Return [x, y] of the center of cell containing provided text 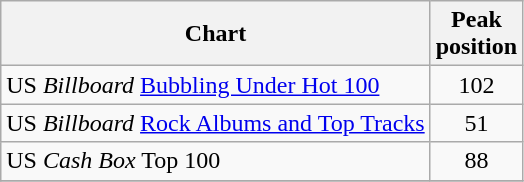
US Billboard Rock Albums and Top Tracks [216, 123]
51 [476, 123]
US Cash Box Top 100 [216, 161]
102 [476, 85]
Peakposition [476, 34]
US Billboard Bubbling Under Hot 100 [216, 85]
Chart [216, 34]
88 [476, 161]
